Scan for the cell matching the given text and deliver its [X, Y] coordinate at center. 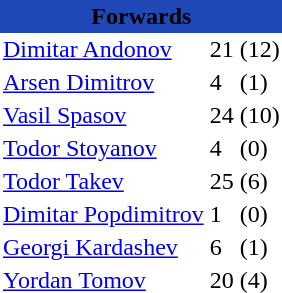
Arsen Dimitrov [104, 82]
1 [222, 214]
24 [222, 116]
Georgi Kardashev [104, 248]
Dimitar Popdimitrov [104, 214]
Dimitar Andonov [104, 50]
25 [222, 182]
21 [222, 50]
Todor Stoyanov [104, 148]
Vasil Spasov [104, 116]
6 [222, 248]
Todor Takev [104, 182]
